Provide the [X, Y] coordinate of the cell's center where the given text is located.  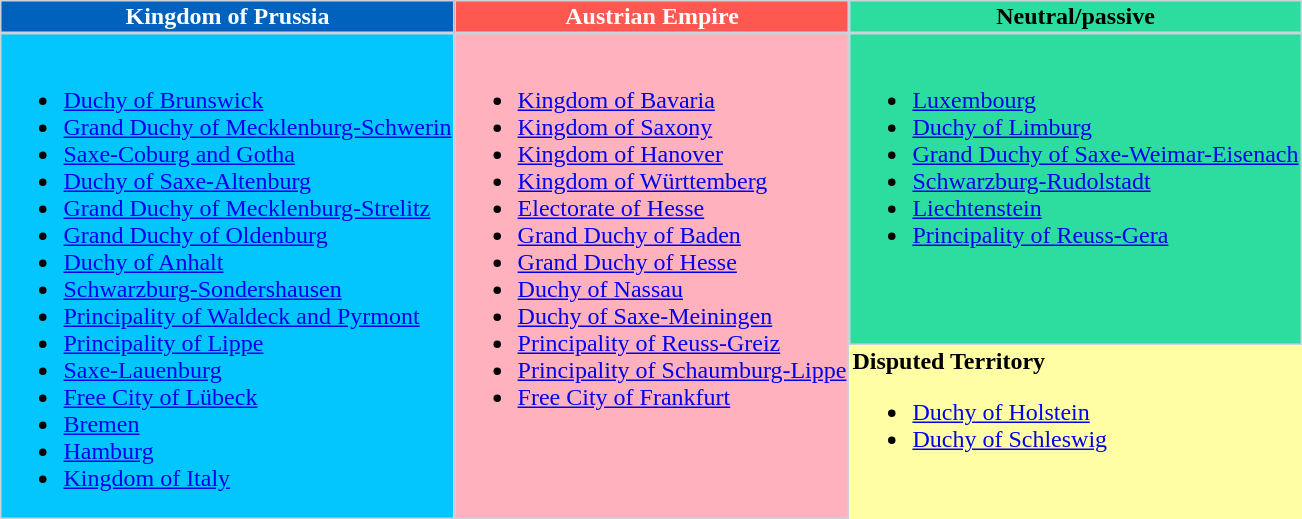
Neutral/passive [1075, 16]
Kingdom of Prussia [227, 16]
Austrian Empire [652, 16]
Disputed Territory Duchy of Holstein Duchy of Schleswig [1075, 432]
Luxembourg Duchy of Limburg Grand Duchy of Saxe-Weimar-Eisenach Schwarzburg-Rudolstadt Liechtenstein Principality of Reuss-Gera [1075, 189]
